Search for the cell housing the specified text and yield its [X, Y] center coordinate. 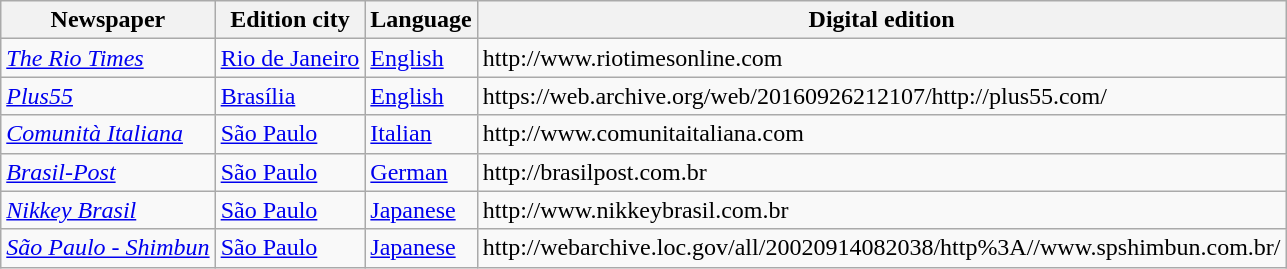
Digital edition [882, 20]
Newspaper [108, 20]
Language [421, 20]
Plus55 [108, 96]
http://brasilpost.com.br [882, 172]
http://www.comunitaitaliana.com [882, 134]
http://www.nikkeybrasil.com.br [882, 210]
São Paulo - Shimbun [108, 248]
https://web.archive.org/web/20160926212107/http://plus55.com/ [882, 96]
Italian [421, 134]
Comunità Italiana [108, 134]
Edition city [290, 20]
Rio de Janeiro [290, 58]
German [421, 172]
Brasília [290, 96]
Brasil-Post [108, 172]
The Rio Times [108, 58]
http://webarchive.loc.gov/all/20020914082038/http%3A//www.spshimbun.com.br/ [882, 248]
http://www.riotimesonline.com [882, 58]
Nikkey Brasil [108, 210]
